Capture the cell that displays the provided text and extract its [X, Y] central coordinate. 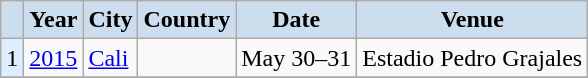
1 [12, 58]
Cali [110, 58]
May 30–31 [296, 58]
2015 [54, 58]
Estadio Pedro Grajales [472, 58]
Venue [472, 20]
City [110, 20]
Date [296, 20]
Year [54, 20]
Country [187, 20]
